Locate the cell with the specified text and output its (x, y) center coordinate. 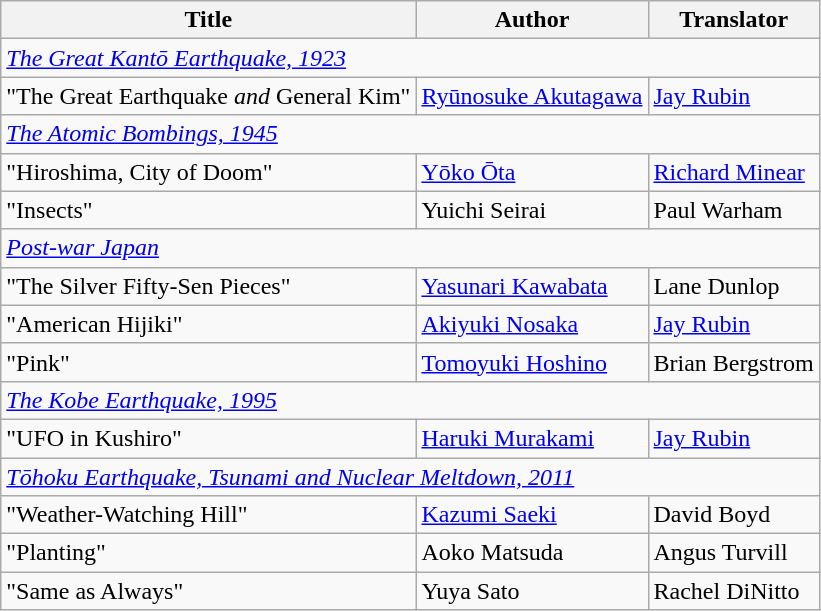
Author (532, 20)
The Great Kantō Earthquake, 1923 (410, 58)
Yasunari Kawabata (532, 286)
"Same as Always" (208, 591)
Lane Dunlop (734, 286)
Brian Bergstrom (734, 362)
"The Silver Fifty-Sen Pieces" (208, 286)
"Pink" (208, 362)
David Boyd (734, 515)
Tōhoku Earthquake, Tsunami and Nuclear Meltdown, 2011 (410, 477)
"UFO in Kushiro" (208, 438)
Tomoyuki Hoshino (532, 362)
Yuichi Seirai (532, 210)
Yōko Ōta (532, 172)
Haruki Murakami (532, 438)
Richard Minear (734, 172)
"American Hijiki" (208, 324)
Post-war Japan (410, 248)
"Insects" (208, 210)
Title (208, 20)
Aoko Matsuda (532, 553)
Rachel DiNitto (734, 591)
Kazumi Saeki (532, 515)
"Planting" (208, 553)
Paul Warham (734, 210)
Yuya Sato (532, 591)
Angus Turvill (734, 553)
The Kobe Earthquake, 1995 (410, 400)
Translator (734, 20)
"Hiroshima, City of Doom" (208, 172)
Akiyuki Nosaka (532, 324)
"The Great Earthquake and General Kim" (208, 96)
The Atomic Bombings, 1945 (410, 134)
Ryūnosuke Akutagawa (532, 96)
"Weather-Watching Hill" (208, 515)
